Capture the cell that displays the provided text and extract its [X, Y] central coordinate. 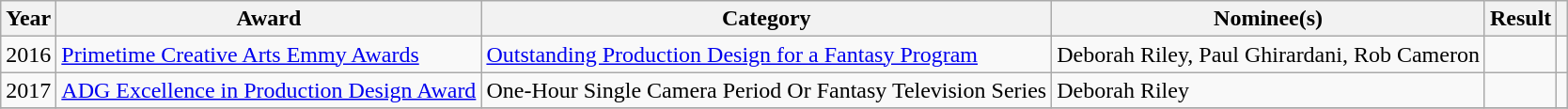
Primetime Creative Arts Emmy Awards [269, 54]
2016 [28, 54]
Year [28, 19]
Category [767, 19]
Outstanding Production Design for a Fantasy Program [767, 54]
Deborah Riley, Paul Ghirardani, Rob Cameron [1269, 54]
2017 [28, 90]
Award [269, 19]
One-Hour Single Camera Period Or Fantasy Television Series [767, 90]
Result [1520, 19]
Nominee(s) [1269, 19]
ADG Excellence in Production Design Award [269, 90]
Deborah Riley [1269, 90]
